Return the [X, Y] coordinate for the center point of the cell that contains the specified text.  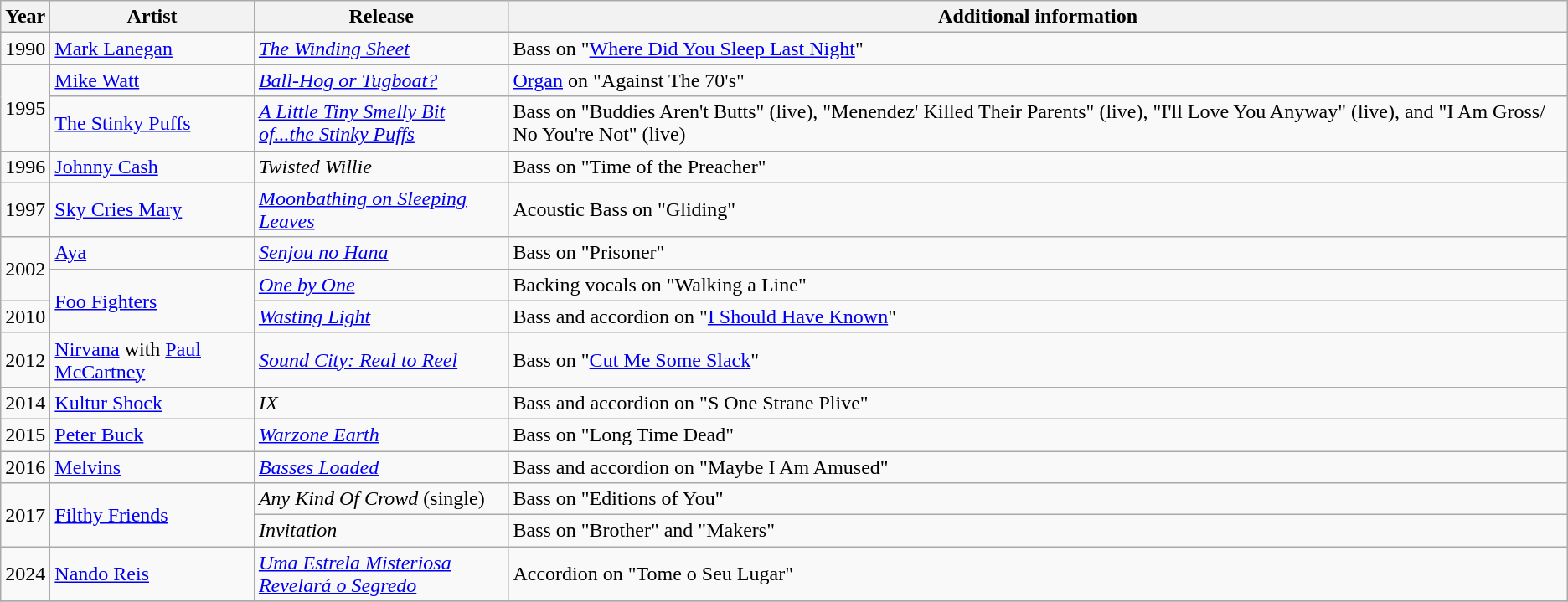
2014 [25, 403]
Organ on "Against The 70's" [1038, 80]
Mark Lanegan [152, 49]
Any Kind Of Crowd (single) [381, 499]
Twisted Willie [381, 167]
Additional information [1038, 17]
Accordion on "Tome o Seu Lugar" [1038, 574]
Mike Watt [152, 80]
2024 [25, 574]
2010 [25, 316]
Wasting Light [381, 316]
Warzone Earth [381, 435]
Melvins [152, 466]
Bass on "Time of the Preacher" [1038, 167]
A Little Tiny Smelly Bit of...the Stinky Puffs [381, 124]
Invitation [381, 531]
Basses Loaded [381, 466]
Moonbathing on Sleeping Leaves [381, 209]
Sound City: Real to Reel [381, 360]
1997 [25, 209]
Bass and accordion on "I Should Have Known" [1038, 316]
Bass on "Long Time Dead" [1038, 435]
Sky Cries Mary [152, 209]
2012 [25, 360]
The Stinky Puffs [152, 124]
Bass on "Cut Me Some Slack" [1038, 360]
Johnny Cash [152, 167]
Acoustic Bass on "Gliding" [1038, 209]
Peter Buck [152, 435]
Nirvana with Paul McCartney [152, 360]
1990 [25, 49]
The Winding Sheet [381, 49]
Bass and accordion on "Maybe I Am Amused" [1038, 466]
Uma Estrela Misteriosa Revelará o Segredo [381, 574]
2017 [25, 515]
Kultur Shock [152, 403]
Bass and accordion on "S One Strane Plive" [1038, 403]
Release [381, 17]
Artist [152, 17]
One by One [381, 285]
Year [25, 17]
2002 [25, 269]
Ball-Hog or Tugboat? [381, 80]
1996 [25, 167]
Nando Reis [152, 574]
Foo Fighters [152, 301]
IX [381, 403]
Bass on "Brother" and "Makers" [1038, 531]
2015 [25, 435]
Filthy Friends [152, 515]
Bass on "Where Did You Sleep Last Night" [1038, 49]
Senjou no Hana [381, 253]
Aya [152, 253]
Bass on "Buddies Aren't Butts" (live), "Menendez' Killed Their Parents" (live), "I'll Love You Anyway" (live), and "I Am Gross/ No You're Not" (live) [1038, 124]
Bass on "Prisoner" [1038, 253]
2016 [25, 466]
Bass on "Editions of You" [1038, 499]
Backing vocals on "Walking a Line" [1038, 285]
1995 [25, 107]
